Search for the cell housing the specified text and yield its (X, Y) center coordinate. 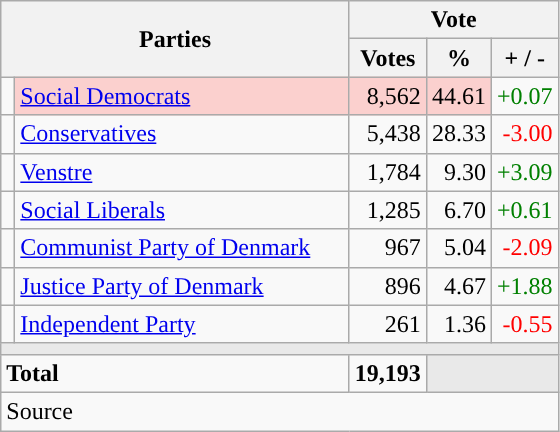
4.67 (458, 286)
Justice Party of Denmark (182, 286)
19,193 (388, 373)
-3.00 (524, 134)
Parties (176, 39)
261 (388, 324)
896 (388, 286)
5,438 (388, 134)
Social Democrats (182, 96)
Communist Party of Denmark (182, 248)
-0.55 (524, 324)
% (458, 58)
6.70 (458, 210)
Independent Party (182, 324)
8,562 (388, 96)
967 (388, 248)
Social Liberals (182, 210)
1,784 (388, 172)
9.30 (458, 172)
Vote (454, 20)
Venstre (182, 172)
1.36 (458, 324)
Conservatives (182, 134)
5.04 (458, 248)
Source (280, 411)
+0.07 (524, 96)
+ / - (524, 58)
1,285 (388, 210)
Total (176, 373)
+1.88 (524, 286)
+3.09 (524, 172)
+0.61 (524, 210)
Votes (388, 58)
44.61 (458, 96)
-2.09 (524, 248)
28.33 (458, 134)
